Extract the [X, Y] coordinate from the center of the cell holding the provided text.  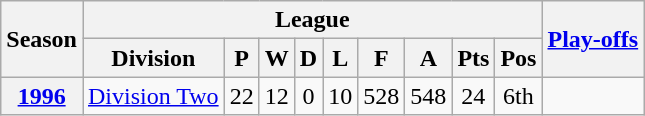
Play-offs [593, 39]
548 [428, 96]
22 [242, 96]
D [308, 58]
Season [42, 39]
Pts [474, 58]
League [312, 20]
24 [474, 96]
1996 [42, 96]
6th [518, 96]
12 [276, 96]
Division Two [153, 96]
Pos [518, 58]
528 [382, 96]
L [340, 58]
A [428, 58]
W [276, 58]
Division [153, 58]
0 [308, 96]
10 [340, 96]
F [382, 58]
P [242, 58]
